Output the [X, Y] coordinate of the center of the cell containing the given text.  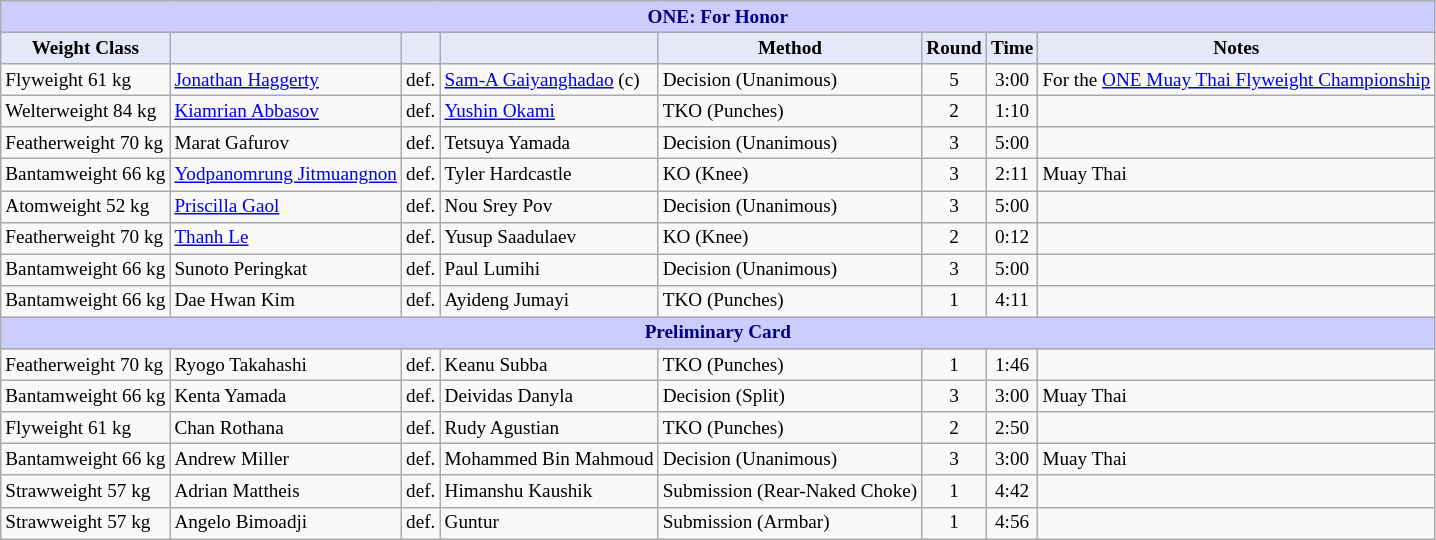
Yodpanomrung Jitmuangnon [286, 175]
Method [790, 48]
Yushin Okami [549, 111]
Kiamrian Abbasov [286, 111]
Keanu Subba [549, 365]
0:12 [1012, 238]
Chan Rothana [286, 428]
Ryogo Takahashi [286, 365]
Preliminary Card [718, 333]
1:46 [1012, 365]
Sam-A Gaiyanghadao (c) [549, 80]
4:56 [1012, 523]
Notes [1236, 48]
Submission (Rear-Naked Choke) [790, 491]
For the ONE Muay Thai Flyweight Championship [1236, 80]
5 [954, 80]
Nou Srey Pov [549, 206]
Mohammed Bin Mahmoud [549, 460]
Dae Hwan Kim [286, 301]
1:10 [1012, 111]
Priscilla Gaol [286, 206]
Time [1012, 48]
ONE: For Honor [718, 17]
Decision (Split) [790, 396]
Thanh Le [286, 238]
2:50 [1012, 428]
Tetsuya Yamada [549, 143]
Weight Class [86, 48]
Adrian Mattheis [286, 491]
Deividas Danyla [549, 396]
Sunoto Peringkat [286, 270]
Marat Gafurov [286, 143]
Submission (Armbar) [790, 523]
Paul Lumihi [549, 270]
Kenta Yamada [286, 396]
Ayideng Jumayi [549, 301]
4:11 [1012, 301]
4:42 [1012, 491]
Angelo Bimoadji [286, 523]
Jonathan Haggerty [286, 80]
Guntur [549, 523]
Yusup Saadulaev [549, 238]
Andrew Miller [286, 460]
2:11 [1012, 175]
Tyler Hardcastle [549, 175]
Himanshu Kaushik [549, 491]
Rudy Agustian [549, 428]
Atomweight 52 kg [86, 206]
Round [954, 48]
Welterweight 84 kg [86, 111]
